Scan for the cell matching the given text and deliver its [X, Y] coordinate at center. 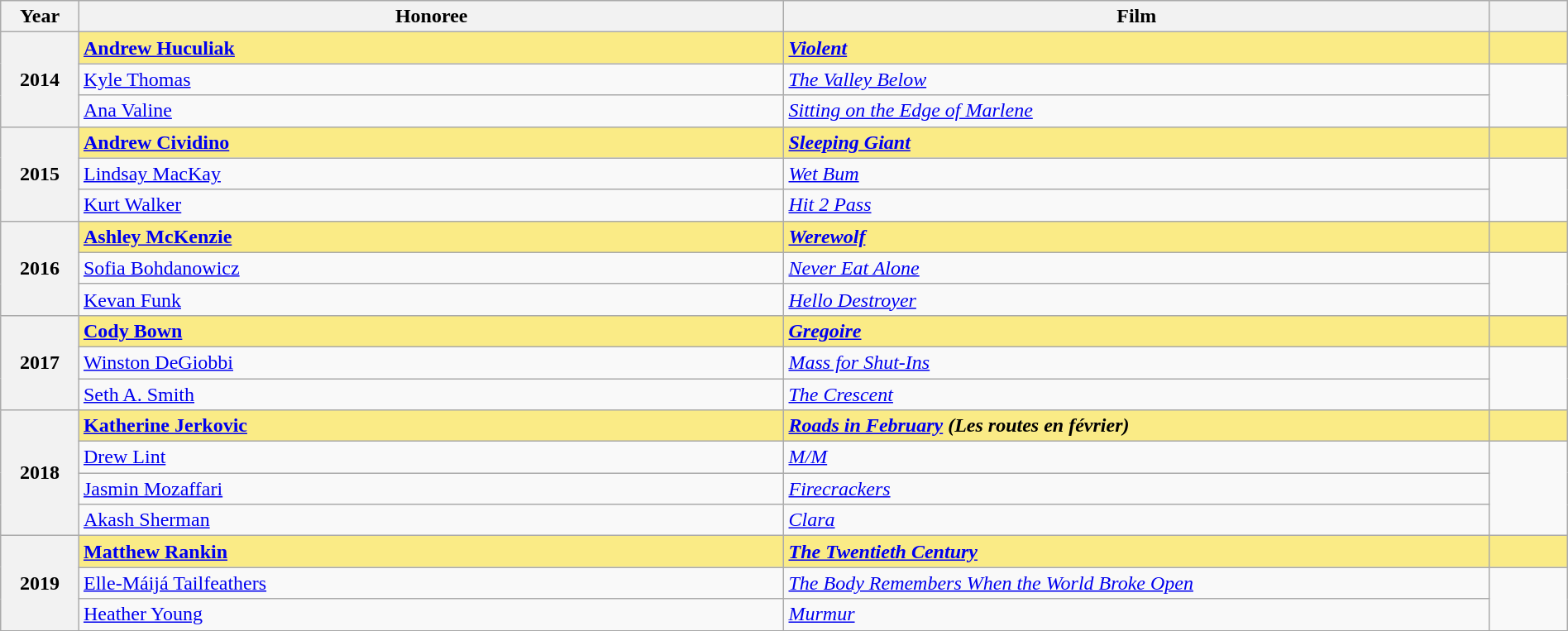
Film [1136, 17]
Matthew Rankin [432, 552]
Seth A. Smith [432, 394]
Werewolf [1136, 237]
Violent [1136, 48]
Jasmin Mozaffari [432, 489]
Winston DeGiobbi [432, 362]
Akash Sherman [432, 520]
Elle-Máijá Tailfeathers [432, 583]
Gregoire [1136, 331]
Lindsay MacKay [432, 174]
Honoree [432, 17]
The Crescent [1136, 394]
2017 [40, 362]
2016 [40, 268]
The Twentieth Century [1136, 552]
Never Eat Alone [1136, 268]
Heather Young [432, 614]
Year [40, 17]
Katherine Jerkovic [432, 426]
Kevan Funk [432, 299]
2015 [40, 174]
Wet Bum [1136, 174]
Kurt Walker [432, 205]
Drew Lint [432, 457]
2019 [40, 583]
Cody Bown [432, 331]
Clara [1136, 520]
Roads in February (Les routes en février) [1136, 426]
Sleeping Giant [1136, 142]
M/M [1136, 457]
2014 [40, 79]
Ana Valine [432, 111]
Hello Destroyer [1136, 299]
2018 [40, 473]
The Body Remembers When the World Broke Open [1136, 583]
Sofia Bohdanowicz [432, 268]
Kyle Thomas [432, 79]
Hit 2 Pass [1136, 205]
Andrew Huculiak [432, 48]
Murmur [1136, 614]
Sitting on the Edge of Marlene [1136, 111]
The Valley Below [1136, 79]
Mass for Shut-Ins [1136, 362]
Ashley McKenzie [432, 237]
Andrew Cividino [432, 142]
Firecrackers [1136, 489]
